From the cell containing the given text, extract its center point as [X, Y] coordinate. 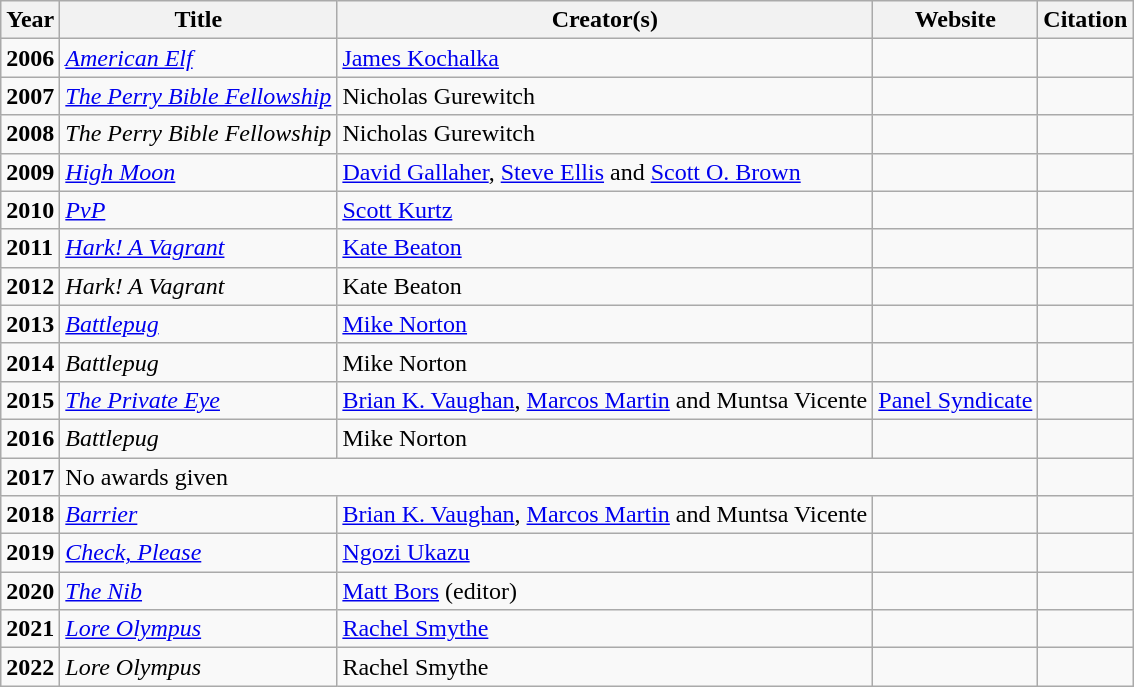
Year [30, 20]
2017 [30, 477]
2021 [30, 629]
2022 [30, 667]
2008 [30, 134]
2019 [30, 553]
Scott Kurtz [605, 210]
2013 [30, 324]
The Nib [198, 591]
Panel Syndicate [956, 400]
2015 [30, 400]
2010 [30, 210]
Creator(s) [605, 20]
2009 [30, 172]
Ngozi Ukazu [605, 553]
David Gallaher, Steve Ellis and Scott O. Brown [605, 172]
James Kochalka [605, 58]
2007 [30, 96]
Matt Bors (editor) [605, 591]
Website [956, 20]
2011 [30, 248]
Title [198, 20]
2014 [30, 362]
Barrier [198, 515]
Check, Please [198, 553]
2006 [30, 58]
Citation [1086, 20]
High Moon [198, 172]
The Private Eye [198, 400]
American Elf [198, 58]
2020 [30, 591]
2012 [30, 286]
2016 [30, 438]
2018 [30, 515]
PvP [198, 210]
No awards given [549, 477]
